Determine the [X, Y] coordinate at the center of the cell enclosing the given text.  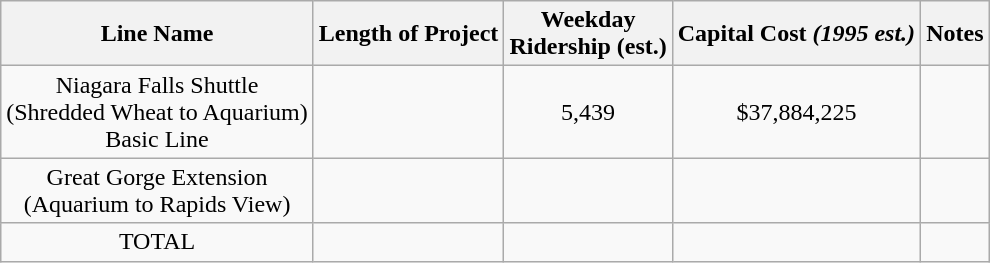
5,439 [588, 112]
$37,884,225 [796, 112]
Notes [955, 34]
WeekdayRidership (est.) [588, 34]
Length of Project [408, 34]
Capital Cost (1995 est.) [796, 34]
Great Gorge Extension(Aquarium to Rapids View) [158, 190]
TOTAL [158, 242]
Niagara Falls Shuttle(Shredded Wheat to Aquarium)Basic Line [158, 112]
Line Name [158, 34]
